Locate the cell with the specified text and output its (x, y) center coordinate. 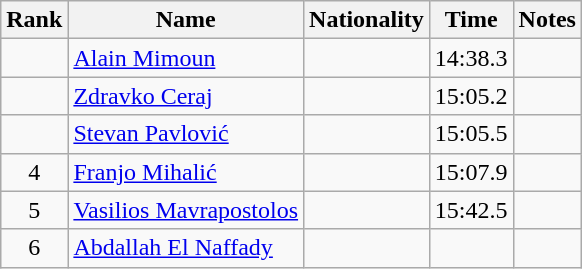
15:05.5 (471, 134)
Franjo Mihalić (186, 172)
15:07.9 (471, 172)
Zdravko Ceraj (186, 96)
4 (34, 172)
Nationality (367, 20)
Abdallah El Naffady (186, 248)
Notes (547, 20)
14:38.3 (471, 58)
15:05.2 (471, 96)
15:42.5 (471, 210)
Vasilios Mavrapostolos (186, 210)
Name (186, 20)
6 (34, 248)
Alain Mimoun (186, 58)
Stevan Pavlović (186, 134)
Time (471, 20)
Rank (34, 20)
5 (34, 210)
